Determine the (X, Y) coordinate at the center of the cell enclosing the given text.  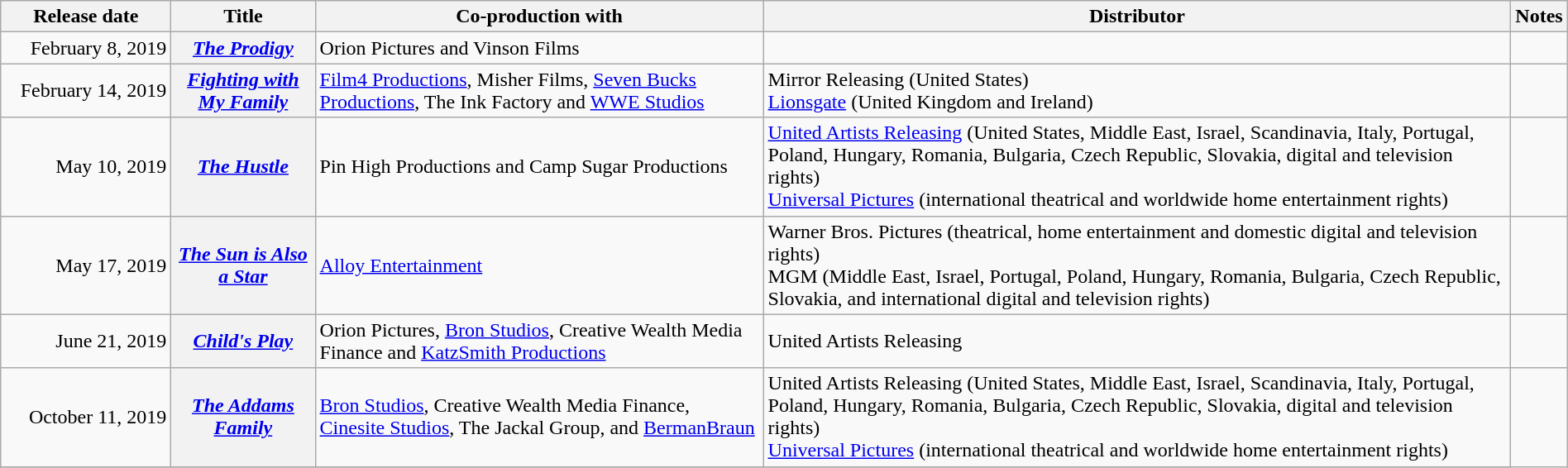
Alloy Entertainment (539, 265)
The Sun is Also a Star (243, 265)
Film4 Productions, Misher Films, Seven Bucks Productions, The Ink Factory and WWE Studios (539, 91)
Mirror Releasing (United States) Lionsgate (United Kingdom and Ireland) (1137, 91)
The Hustle (243, 167)
Release date (86, 17)
The Prodigy (243, 48)
Title (243, 17)
The Addams Family (243, 417)
February 14, 2019 (86, 91)
February 8, 2019 (86, 48)
Co-production with (539, 17)
Fighting with My Family (243, 91)
United Artists Releasing (1137, 341)
June 21, 2019 (86, 341)
Bron Studios, Creative Wealth Media Finance, Cinesite Studios, The Jackal Group, and BermanBraun (539, 417)
May 10, 2019 (86, 167)
Child's Play (243, 341)
Notes (1539, 17)
May 17, 2019 (86, 265)
October 11, 2019 (86, 417)
Pin High Productions and Camp Sugar Productions (539, 167)
Distributor (1137, 17)
Orion Pictures, Bron Studios, Creative Wealth Media Finance and KatzSmith Productions (539, 341)
Orion Pictures and Vinson Films (539, 48)
